Capture the cell that displays the provided text and extract its [X, Y] central coordinate. 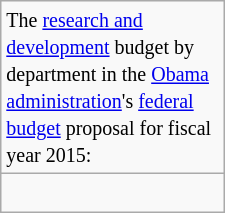
The research and development budget by department in the Obama administration's federal budget proposal for fiscal year 2015: [113, 88]
